Search for the cell housing the specified text and yield its (X, Y) center coordinate. 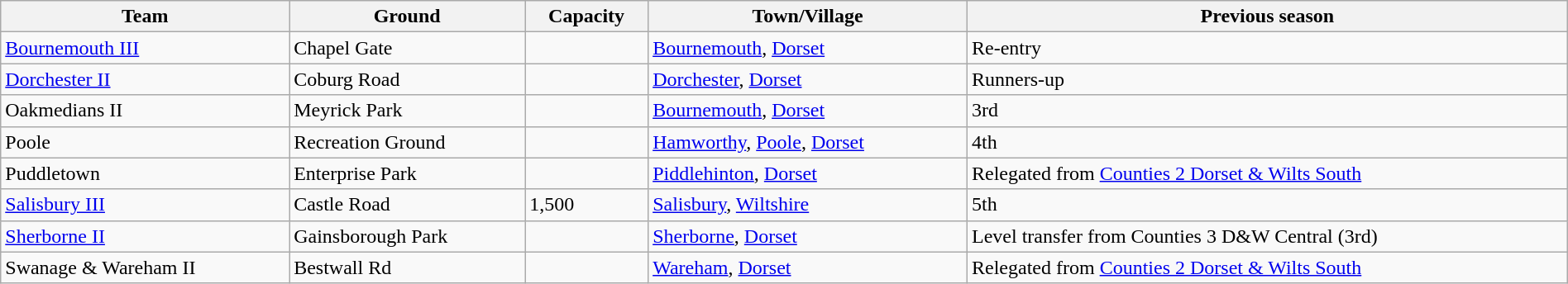
Piddlehinton, Dorset (808, 173)
Dorchester II (146, 79)
Sherborne II (146, 236)
Salisbury III (146, 205)
Castle Road (407, 205)
Dorchester, Dorset (808, 79)
Sherborne, Dorset (808, 236)
Town/Village (808, 17)
Team (146, 17)
5th (1267, 205)
Swanage & Wareham II (146, 267)
Chapel Gate (407, 48)
Runners-up (1267, 79)
Bournemouth III (146, 48)
Oakmedians II (146, 111)
1,500 (587, 205)
Previous season (1267, 17)
Ground (407, 17)
Enterprise Park (407, 173)
Hamworthy, Poole, Dorset (808, 142)
Level transfer from Counties 3 D&W Central (3rd) (1267, 236)
Coburg Road (407, 79)
Poole (146, 142)
Puddletown (146, 173)
Salisbury, Wiltshire (808, 205)
Bestwall Rd (407, 267)
3rd (1267, 111)
Re-entry (1267, 48)
Wareham, Dorset (808, 267)
Recreation Ground (407, 142)
Meyrick Park (407, 111)
4th (1267, 142)
Capacity (587, 17)
Gainsborough Park (407, 236)
